Pinpoint the cell where the given text exists, returning its [X, Y] midpoint coordinate. 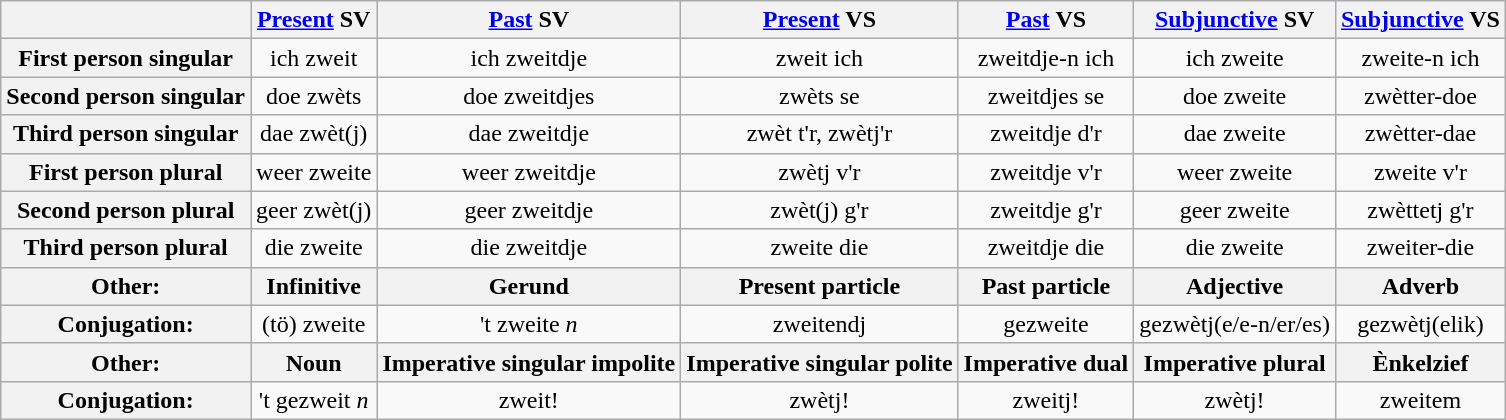
zweite v'r [1420, 172]
zweite-n ich [1420, 58]
Past VS [1046, 20]
't zweite n [529, 324]
zwèts se [820, 96]
zwètter-doe [1420, 96]
zwèt t'r, zwètj'r [820, 134]
Subjunctive SV [1235, 20]
Imperative singular polite [820, 362]
First person plural [126, 172]
zweitdje-n ich [1046, 58]
zweiter-die [1420, 248]
doe zweite [1235, 96]
Imperative dual [1046, 362]
doe zwèts [314, 96]
Noun [314, 362]
ich zweite [1235, 58]
die zweitdje [529, 248]
zweitdje v'r [1046, 172]
zweitdje die [1046, 248]
zwèttetj g'r [1420, 210]
doe zweitdjes [529, 96]
Gerund [529, 286]
zweitdje g'r [1046, 210]
(tö) zweite [314, 324]
gezwètj(e/e-n/er/es) [1235, 324]
zweitem [1420, 400]
geer zweitdje [529, 210]
Imperative plural [1235, 362]
Imperative singular impolite [529, 362]
geer zweite [1235, 210]
zweitj! [1046, 400]
Ènkelzief [1420, 362]
zwètter-dae [1420, 134]
First person singular [126, 58]
zweit! [529, 400]
dae zwèt(j) [314, 134]
zweite die [820, 248]
Infinitive [314, 286]
Second person singular [126, 96]
Third person singular [126, 134]
Past particle [1046, 286]
weer zweitdje [529, 172]
zweitdjes se [1046, 96]
Second person plural [126, 210]
't gezweit n [314, 400]
zweitdje d'r [1046, 134]
Subjunctive VS [1420, 20]
zwètj v'r [820, 172]
Past SV [529, 20]
ich zweitdje [529, 58]
Present particle [820, 286]
zweit ich [820, 58]
Adverb [1420, 286]
Present SV [314, 20]
zweitendj [820, 324]
geer zwèt(j) [314, 210]
gezwètj(elik) [1420, 324]
Third person plural [126, 248]
ich zweit [314, 58]
gezweite [1046, 324]
zwèt(j) g'r [820, 210]
Adjective [1235, 286]
dae zweitdje [529, 134]
dae zweite [1235, 134]
Present VS [820, 20]
